From the cell containing the given text, extract its center point as (x, y) coordinate. 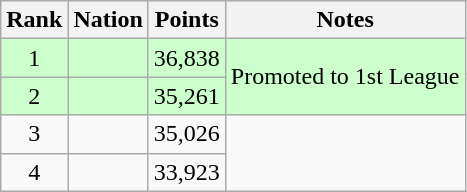
Nation (108, 20)
33,923 (186, 172)
4 (34, 172)
Points (186, 20)
Notes (345, 20)
36,838 (186, 58)
Promoted to 1st League (345, 77)
35,261 (186, 96)
3 (34, 134)
Rank (34, 20)
35,026 (186, 134)
1 (34, 58)
2 (34, 96)
